From the cell containing the given text, extract its center point as [X, Y] coordinate. 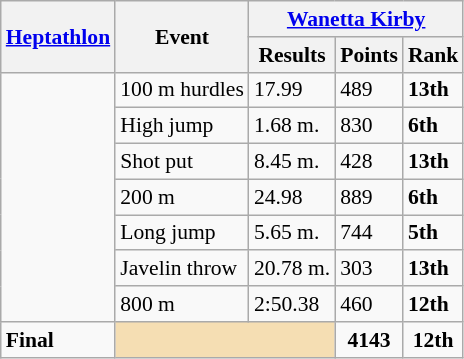
Wanetta Kirby [356, 19]
830 [369, 126]
Points [369, 55]
Shot put [182, 162]
200 m [182, 197]
800 m [182, 304]
Javelin throw [182, 269]
24.98 [292, 197]
889 [369, 197]
Final [58, 340]
20.78 m. [292, 269]
Heptathlon [58, 36]
Results [292, 55]
5th [434, 233]
303 [369, 269]
5.65 m. [292, 233]
428 [369, 162]
17.99 [292, 90]
1.68 m. [292, 126]
489 [369, 90]
2:50.38 [292, 304]
4143 [369, 340]
460 [369, 304]
744 [369, 233]
High jump [182, 126]
Long jump [182, 233]
8.45 m. [292, 162]
Rank [434, 55]
Event [182, 36]
100 m hurdles [182, 90]
